Locate the cell with the specified text and output its [X, Y] center coordinate. 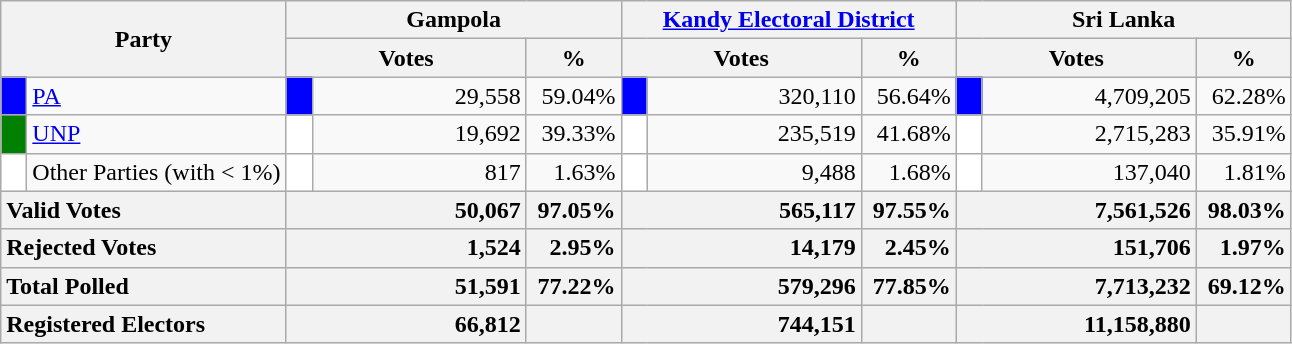
9,488 [754, 172]
19,692 [419, 134]
35.91% [1244, 134]
7,713,232 [1076, 286]
817 [419, 172]
97.05% [574, 210]
29,558 [419, 96]
98.03% [1244, 210]
PA [156, 96]
56.64% [908, 96]
14,179 [741, 248]
151,706 [1076, 248]
77.85% [908, 286]
62.28% [1244, 96]
66,812 [406, 324]
Registered Electors [144, 324]
137,040 [1089, 172]
11,158,880 [1076, 324]
Total Polled [144, 286]
41.68% [908, 134]
39.33% [574, 134]
Gampola [454, 20]
Party [144, 39]
579,296 [741, 286]
565,117 [741, 210]
Rejected Votes [144, 248]
Kandy Electoral District [788, 20]
1.97% [1244, 248]
1.63% [574, 172]
77.22% [574, 286]
2,715,283 [1089, 134]
Valid Votes [144, 210]
51,591 [406, 286]
UNP [156, 134]
235,519 [754, 134]
320,110 [754, 96]
1.68% [908, 172]
Other Parties (with < 1%) [156, 172]
97.55% [908, 210]
7,561,526 [1076, 210]
59.04% [574, 96]
2.45% [908, 248]
50,067 [406, 210]
1.81% [1244, 172]
2.95% [574, 248]
744,151 [741, 324]
1,524 [406, 248]
69.12% [1244, 286]
4,709,205 [1089, 96]
Sri Lanka [1124, 20]
